Pinpoint the cell where the given text exists, returning its [x, y] midpoint coordinate. 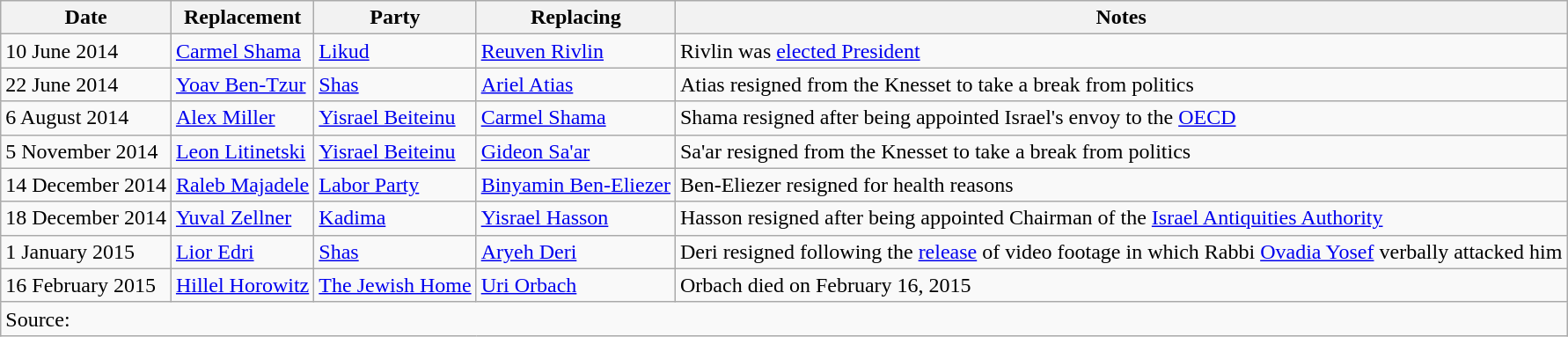
Ariel Atias [575, 84]
22 June 2014 [86, 84]
Likud [395, 51]
Date [86, 18]
Deri resigned following the release of video footage in which Rabbi Ovadia Yosef verbally attacked him [1121, 252]
Replacement [242, 18]
Hasson resigned after being appointed Chairman of the Israel Antiquities Authority [1121, 218]
Shama resigned after being appointed Israel's envoy to the OECD [1121, 118]
16 February 2015 [86, 285]
Hillel Horowitz [242, 285]
Yisrael Hasson [575, 218]
14 December 2014 [86, 185]
Rivlin was elected President [1121, 51]
Kadima [395, 218]
Leon Litinetski [242, 151]
Source: [784, 319]
Lior Edri [242, 252]
Orbach died on February 16, 2015 [1121, 285]
Alex Miller [242, 118]
10 June 2014 [86, 51]
5 November 2014 [86, 151]
Party [395, 18]
Gideon Sa'ar [575, 151]
6 August 2014 [86, 118]
Atias resigned from the Knesset to take a break from politics [1121, 84]
18 December 2014 [86, 218]
Aryeh Deri [575, 252]
Uri Orbach [575, 285]
Notes [1121, 18]
Yuval Zellner [242, 218]
Sa'ar resigned from the Knesset to take a break from politics [1121, 151]
The Jewish Home [395, 285]
1 January 2015 [86, 252]
Reuven Rivlin [575, 51]
Labor Party [395, 185]
Replacing [575, 18]
Yoav Ben-Tzur [242, 84]
Binyamin Ben-Eliezer [575, 185]
Ben-Eliezer resigned for health reasons [1121, 185]
Raleb Majadele [242, 185]
